Return the [x, y] coordinate for the center point of the cell that contains the specified text.  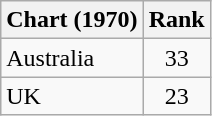
33 [176, 58]
23 [176, 96]
Australia [72, 58]
UK [72, 96]
Rank [176, 20]
Chart (1970) [72, 20]
